Locate the cell with the specified text and output its [x, y] center coordinate. 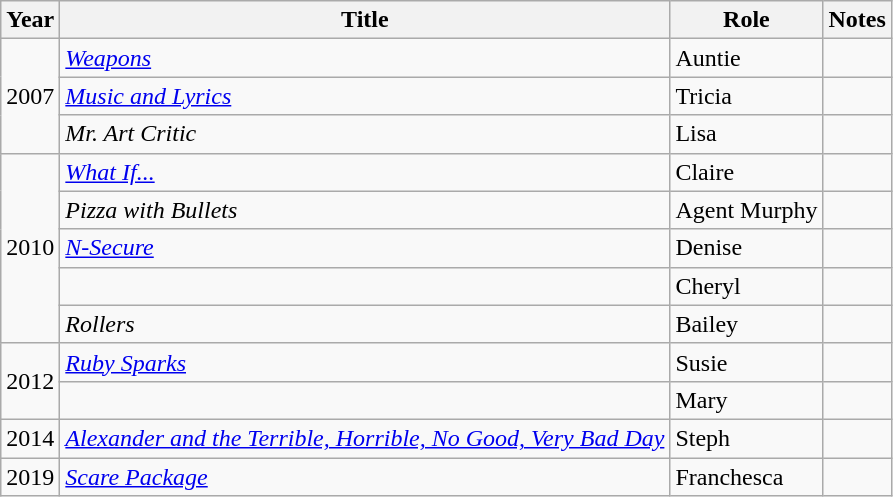
Mr. Art Critic [365, 134]
Auntie [746, 58]
Pizza with Bullets [365, 210]
Year [30, 20]
Role [746, 20]
Notes [857, 20]
2019 [30, 477]
Claire [746, 172]
Steph [746, 438]
Agent Murphy [746, 210]
Cheryl [746, 286]
Ruby Sparks [365, 362]
Music and Lyrics [365, 96]
2014 [30, 438]
Tricia [746, 96]
2010 [30, 248]
Weapons [365, 58]
Denise [746, 248]
Susie [746, 362]
Rollers [365, 324]
N-Secure [365, 248]
Mary [746, 400]
Franchesca [746, 477]
Alexander and the Terrible, Horrible, No Good, Very Bad Day [365, 438]
Title [365, 20]
Scare Package [365, 477]
What If... [365, 172]
2012 [30, 381]
2007 [30, 96]
Bailey [746, 324]
Lisa [746, 134]
